Return the [x, y] coordinate for the center point of the cell that contains the specified text.  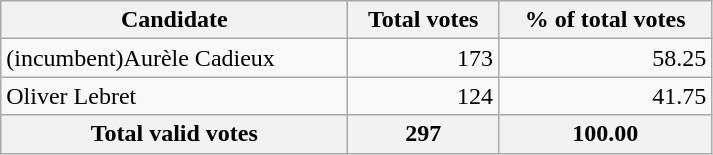
173 [424, 58]
Oliver Lebret [174, 96]
124 [424, 96]
(incumbent)Aurèle Cadieux [174, 58]
58.25 [606, 58]
Candidate [174, 20]
100.00 [606, 134]
Total votes [424, 20]
41.75 [606, 96]
Total valid votes [174, 134]
297 [424, 134]
% of total votes [606, 20]
